Capture the cell that displays the provided text and extract its (x, y) central coordinate. 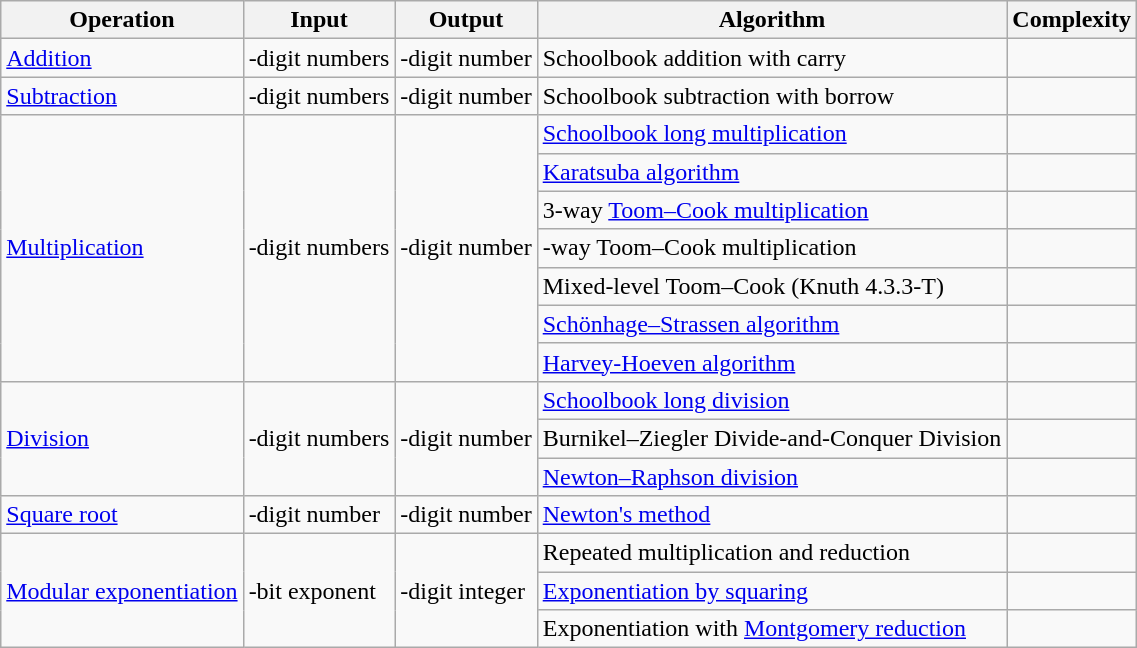
Schoolbook long division (772, 400)
Complexity (1072, 20)
-digit integer (466, 591)
Schoolbook subtraction with borrow (772, 96)
Exponentiation with Montgomery reduction (772, 629)
Repeated multiplication and reduction (772, 553)
Schoolbook long multiplication (772, 134)
Output (466, 20)
Newton's method (772, 515)
Karatsuba algorithm (772, 172)
Addition (122, 58)
Exponentiation by squaring (772, 591)
Modular exponentiation (122, 591)
Subtraction (122, 96)
Mixed-level Toom–Cook (Knuth 4.3.3-T) (772, 286)
Burnikel–Ziegler Divide-and-Conquer Division (772, 438)
Algorithm (772, 20)
Schoolbook addition with carry (772, 58)
Harvey-Hoeven algorithm (772, 362)
Schönhage–Strassen algorithm (772, 324)
-way Toom–Cook multiplication (772, 248)
Operation (122, 20)
Input (319, 20)
Square root (122, 515)
-bit exponent (319, 591)
Newton–Raphson division (772, 477)
Multiplication (122, 248)
3-way Toom–Cook multiplication (772, 210)
Division (122, 438)
